Extract the (X, Y) coordinate from the center of the cell holding the provided text.  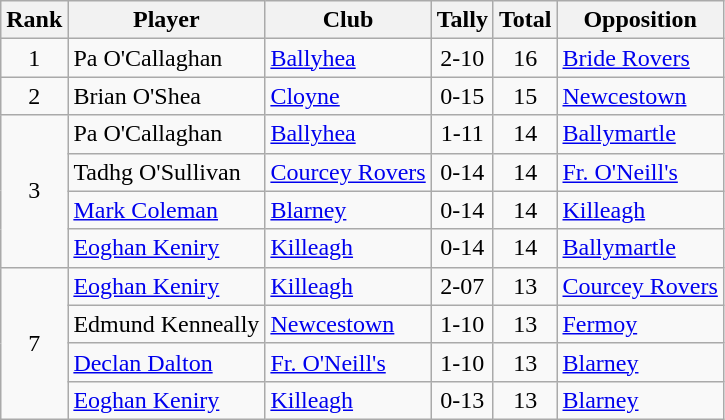
Rank (34, 20)
Declan Dalton (166, 362)
Player (166, 20)
Mark Coleman (166, 210)
Brian O'Shea (166, 96)
3 (34, 191)
1-11 (462, 134)
0-15 (462, 96)
Bride Rovers (640, 58)
Cloyne (348, 96)
Total (525, 20)
Fermoy (640, 324)
1 (34, 58)
Opposition (640, 20)
Edmund Kenneally (166, 324)
Tadhg O'Sullivan (166, 172)
15 (525, 96)
Club (348, 20)
7 (34, 343)
2-10 (462, 58)
0-13 (462, 400)
2 (34, 96)
2-07 (462, 286)
Tally (462, 20)
16 (525, 58)
